From the cell containing the given text, extract its center point as (x, y) coordinate. 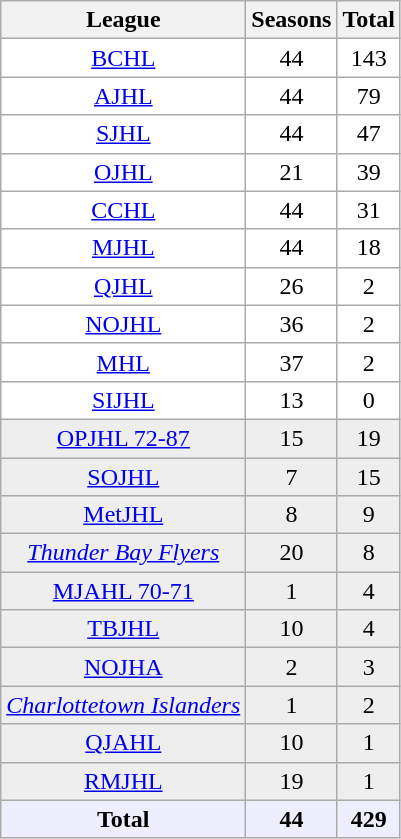
26 (292, 286)
20 (292, 553)
Charlottetown Islanders (124, 705)
9 (369, 515)
NOJHL (124, 324)
39 (369, 172)
OPJHL 72-87 (124, 438)
31 (369, 210)
Thunder Bay Flyers (124, 553)
429 (369, 819)
143 (369, 58)
37 (292, 362)
0 (369, 400)
SIJHL (124, 400)
TBJHL (124, 629)
79 (369, 96)
21 (292, 172)
7 (292, 477)
QJHL (124, 286)
QJAHL (124, 743)
3 (369, 667)
SOJHL (124, 477)
47 (369, 134)
18 (369, 248)
CCHL (124, 210)
NOJHA (124, 667)
MetJHL (124, 515)
MHL (124, 362)
MJHL (124, 248)
Seasons (292, 20)
MJAHL 70-71 (124, 591)
SJHL (124, 134)
OJHL (124, 172)
BCHL (124, 58)
League (124, 20)
13 (292, 400)
RMJHL (124, 781)
AJHL (124, 96)
36 (292, 324)
